Output the (X, Y) coordinate of the center of the cell containing the given text.  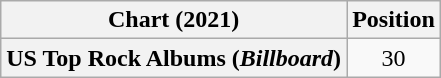
30 (394, 58)
Position (394, 20)
US Top Rock Albums (Billboard) (174, 58)
Chart (2021) (174, 20)
